Scan for the cell matching the given text and deliver its [X, Y] coordinate at center. 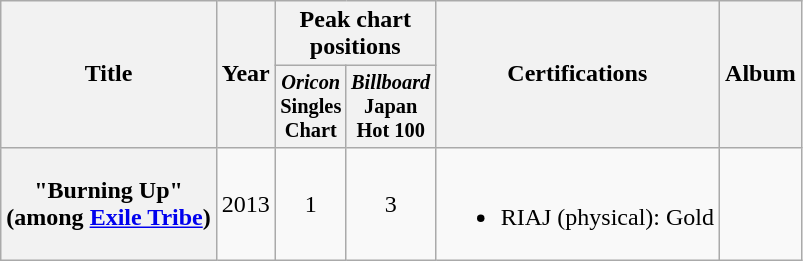
Billboard Japan Hot 100 [390, 107]
RIAJ (physical): Gold [577, 204]
Year [246, 74]
Oricon Singles Chart [310, 107]
"Burning Up"(among Exile Tribe) [109, 204]
2013 [246, 204]
3 [390, 204]
Title [109, 74]
Certifications [577, 74]
Album [761, 74]
Peak chart positions [355, 34]
1 [310, 204]
